Extract the [X, Y] coordinate from the center of the cell holding the provided text.  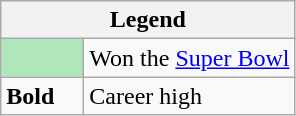
Bold [42, 96]
Won the Super Bowl [190, 58]
Career high [190, 96]
Legend [148, 20]
